Detect which cell encompasses the target text, then output its [X, Y] center coordinate. 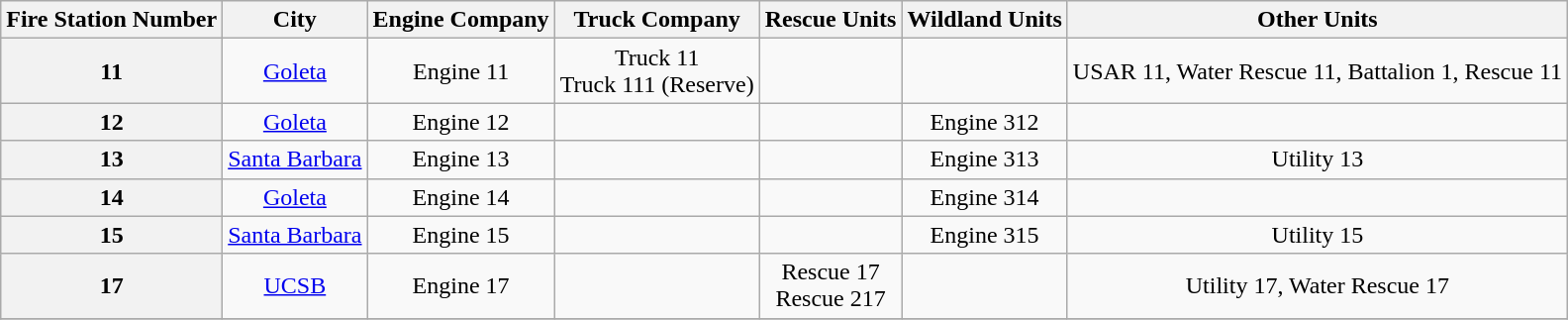
Engine 315 [984, 235]
Truck 11Truck 111 (Reserve) [657, 71]
Rescue 17Rescue 217 [831, 285]
Engine 17 [461, 285]
Engine 13 [461, 160]
13 [112, 160]
Engine 312 [984, 122]
Fire Station Number [112, 20]
Rescue Units [831, 20]
Truck Company [657, 20]
Engine Company [461, 20]
Other Units [1317, 20]
15 [112, 235]
12 [112, 122]
Engine 313 [984, 160]
Utility 15 [1317, 235]
Utility 17, Water Rescue 17 [1317, 285]
Engine 11 [461, 71]
UCSB [295, 285]
11 [112, 71]
Engine 12 [461, 122]
USAR 11, Water Rescue 11, Battalion 1, Rescue 11 [1317, 71]
17 [112, 285]
Engine 15 [461, 235]
Engine 314 [984, 197]
14 [112, 197]
Engine 14 [461, 197]
City [295, 20]
Wildland Units [984, 20]
Utility 13 [1317, 160]
